Return the [x, y] coordinate for the center point of the cell that contains the specified text.  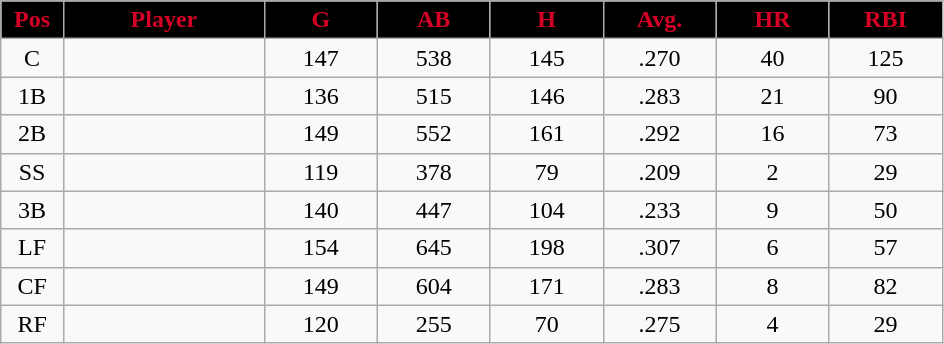
CF [32, 286]
136 [320, 96]
2B [32, 134]
C [32, 58]
604 [434, 286]
79 [546, 172]
552 [434, 134]
140 [320, 210]
4 [772, 324]
16 [772, 134]
90 [886, 96]
.233 [660, 210]
40 [772, 58]
Avg. [660, 20]
645 [434, 248]
SS [32, 172]
538 [434, 58]
161 [546, 134]
8 [772, 286]
255 [434, 324]
125 [886, 58]
120 [320, 324]
.270 [660, 58]
57 [886, 248]
2 [772, 172]
Pos [32, 20]
RBI [886, 20]
154 [320, 248]
198 [546, 248]
H [546, 20]
.209 [660, 172]
447 [434, 210]
3B [32, 210]
.275 [660, 324]
G [320, 20]
50 [886, 210]
.292 [660, 134]
104 [546, 210]
73 [886, 134]
145 [546, 58]
21 [772, 96]
147 [320, 58]
171 [546, 286]
1B [32, 96]
.307 [660, 248]
70 [546, 324]
378 [434, 172]
AB [434, 20]
82 [886, 286]
HR [772, 20]
LF [32, 248]
RF [32, 324]
515 [434, 96]
146 [546, 96]
Player [164, 20]
6 [772, 248]
119 [320, 172]
9 [772, 210]
